Pinpoint the cell where the given text exists, returning its [x, y] midpoint coordinate. 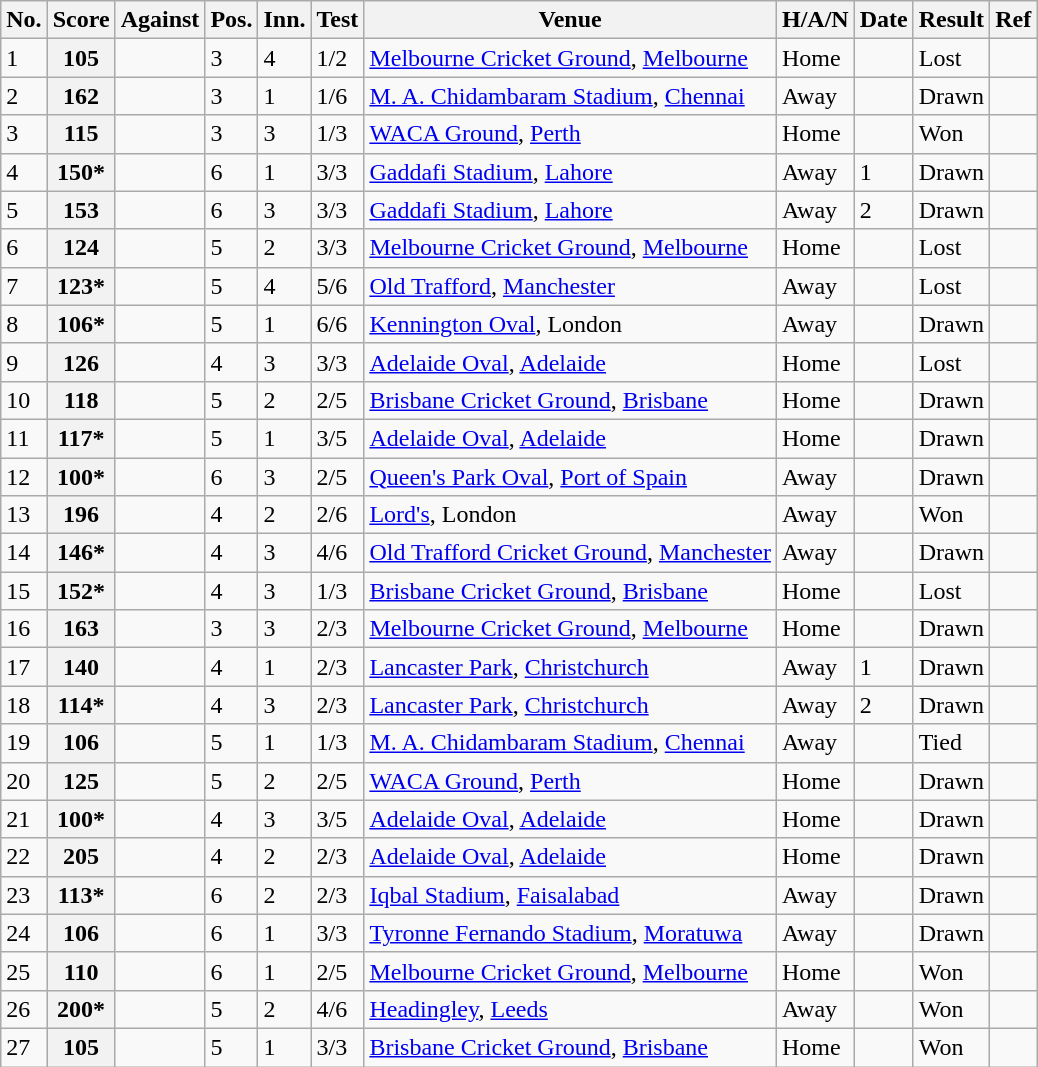
11 [24, 438]
Venue [570, 20]
23 [24, 895]
1/2 [338, 58]
8 [24, 324]
22 [24, 857]
140 [81, 667]
Result [951, 20]
20 [24, 781]
Tyronne Fernando Stadium, Moratuwa [570, 933]
162 [81, 96]
Old Trafford, Manchester [570, 286]
106* [81, 324]
200* [81, 1009]
115 [81, 134]
Test [338, 20]
25 [24, 971]
117* [81, 438]
Date [884, 20]
2/6 [338, 515]
27 [24, 1047]
Ref [1014, 20]
113* [81, 895]
7 [24, 286]
19 [24, 743]
Against [160, 20]
114* [81, 705]
150* [81, 172]
205 [81, 857]
18 [24, 705]
123* [81, 286]
9 [24, 362]
1/6 [338, 96]
12 [24, 477]
Iqbal Stadium, Faisalabad [570, 895]
118 [81, 400]
Score [81, 20]
Inn. [284, 20]
Tied [951, 743]
126 [81, 362]
124 [81, 248]
24 [24, 933]
26 [24, 1009]
14 [24, 553]
5/6 [338, 286]
153 [81, 210]
Queen's Park Oval, Port of Spain [570, 477]
13 [24, 515]
6/6 [338, 324]
17 [24, 667]
21 [24, 819]
10 [24, 400]
No. [24, 20]
Old Trafford Cricket Ground, Manchester [570, 553]
Headingley, Leeds [570, 1009]
146* [81, 553]
125 [81, 781]
15 [24, 591]
16 [24, 629]
Kennington Oval, London [570, 324]
196 [81, 515]
110 [81, 971]
152* [81, 591]
H/A/N [815, 20]
Lord's, London [570, 515]
163 [81, 629]
Pos. [232, 20]
